Search for the cell housing the specified text and yield its [X, Y] center coordinate. 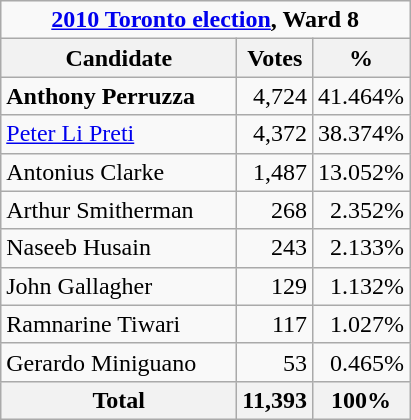
4,372 [275, 134]
0.465% [362, 362]
117 [275, 324]
1.132% [362, 286]
38.374% [362, 134]
Votes [275, 58]
41.464% [362, 96]
2.133% [362, 248]
13.052% [362, 172]
Gerardo Miniguano [119, 362]
243 [275, 248]
John Gallagher [119, 286]
Antonius Clarke [119, 172]
Ramnarine Tiwari [119, 324]
Peter Li Preti [119, 134]
129 [275, 286]
53 [275, 362]
Arthur Smitherman [119, 210]
268 [275, 210]
Candidate [119, 58]
Anthony Perruzza [119, 96]
1.027% [362, 324]
4,724 [275, 96]
Naseeb Husain [119, 248]
2010 Toronto election, Ward 8 [206, 20]
1,487 [275, 172]
Total [119, 400]
100% [362, 400]
2.352% [362, 210]
% [362, 58]
11,393 [275, 400]
